Search for the cell housing the specified text and yield its (x, y) center coordinate. 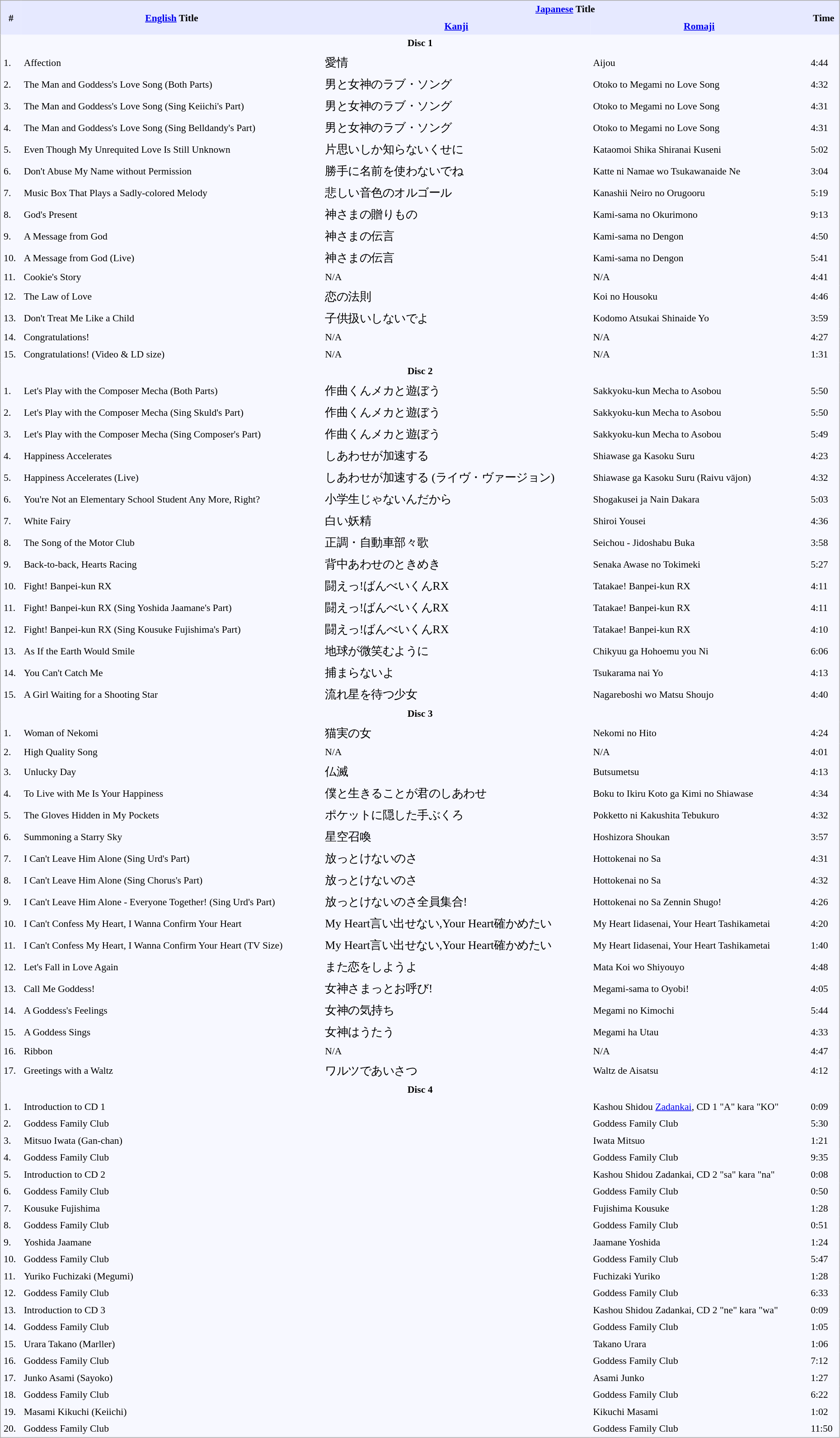
猫実の女 (456, 733)
9:13 (824, 214)
女神さまっとお呼び! (456, 988)
Hottokenai no Sa Zennin Shugo! (699, 902)
Tsukarama nai Yo (699, 672)
The Man and Goddess's Love Song (Sing Keiichi's Part) (172, 106)
Takano Urara (699, 1344)
5:44 (824, 1010)
Let's Fall in Love Again (172, 967)
Disc 3 (420, 714)
9:35 (824, 1157)
4:50 (824, 236)
6:33 (824, 1293)
Let's Play with the Composer Mecha (Sing Composer's Part) (172, 434)
4:10 (824, 629)
4:24 (824, 733)
Shogakusei ja Nain Dakara (699, 499)
Mata Koi wo Shiyouyo (699, 967)
4:34 (824, 793)
I Can't Confess My Heart, I Wanna Confirm Your Heart (TV Size) (172, 945)
Cookie's Story (172, 277)
To Live with Me Is Your Happiness (172, 793)
Fujishima Kousuke (699, 1208)
Iwata Mitsuo (699, 1141)
Junko Asami (Sayoko) (172, 1378)
Introduction to CD 1 (172, 1107)
Waltz de Aisatsu (699, 1070)
Happiness Accelerates (172, 456)
背中あわせのときめき (456, 564)
You Can't Catch Me (172, 672)
3:04 (824, 171)
4:33 (824, 1032)
4:12 (824, 1070)
しあわせが加速する (456, 456)
しあわせが加速する (ライヴ・ヴァージョン) (456, 477)
Fuchizaki Yuriko (699, 1276)
Time (824, 18)
3:59 (824, 318)
A Goddess Sings (172, 1032)
4:23 (824, 456)
Boku to Ikiru Koto ga Kimi no Shiawase (699, 793)
# (11, 18)
0:50 (824, 1192)
The Law of Love (172, 296)
女神の気持ち (456, 1010)
Seichou - Jidoshabu Buka (699, 542)
Kikuchi Masami (699, 1412)
地球が微笑むように (456, 651)
Even Though My Unrequited Love Is Still Unknown (172, 149)
Don't Treat Me Like a Child (172, 318)
片思いしか知らないくせに (456, 149)
Disc 1 (420, 43)
Summoning a Starry Sky (172, 836)
Kashou Shidou Zadankai, CD 2 "ne" kara "wa" (699, 1310)
Megami-sama to Oyobi! (699, 988)
5:03 (824, 499)
Shiawase ga Kasoku Suru (699, 456)
また恋をしようよ (456, 967)
20. (11, 1429)
5:47 (824, 1259)
Hoshizora Shoukan (699, 836)
Shiawase ga Kasoku Suru (Raivu vājon) (699, 477)
女神はうたう (456, 1032)
流れ星を待つ少女 (456, 694)
Katte ni Namae wo Tsukawanaide Ne (699, 171)
神さまの贈りもの (456, 214)
Aijou (699, 62)
Fight! Banpei-kun RX (Sing Yoshida Jaamane's Part) (172, 607)
Don't Abuse My Name without Permission (172, 171)
7:12 (824, 1361)
正調・自動車部々歌 (456, 542)
I Can't Leave Him Alone (Sing Chorus's Part) (172, 880)
5:41 (824, 258)
You're Not an Elementary School Student Any More, Right? (172, 499)
子供扱いしないでよ (456, 318)
Asami Junko (699, 1378)
愛情 (456, 62)
Happiness Accelerates (Live) (172, 477)
1:21 (824, 1141)
悲しい音色のオルゴール (456, 193)
Affection (172, 62)
4:20 (824, 923)
6:06 (824, 651)
3:58 (824, 542)
4:26 (824, 902)
A Message from God (172, 236)
5:49 (824, 434)
1:02 (824, 1412)
4:44 (824, 62)
捕まらないよ (456, 672)
Kashou Shidou Zadankai, CD 2 "sa" kara "na" (699, 1175)
The Man and Goddess's Love Song (Sing Belldandy's Part) (172, 127)
Yoshida Jaamane (172, 1242)
Greetings with a Waltz (172, 1070)
Call Me Goddess! (172, 988)
Megami ha Utau (699, 1032)
4:41 (824, 277)
Shiroi Yousei (699, 521)
Kanji (456, 26)
Butsumetsu (699, 771)
1:05 (824, 1327)
6:22 (824, 1395)
放っとけないのさ全員集合! (456, 902)
恋の法則 (456, 296)
19. (11, 1412)
Kashou Shidou Zadankai, CD 1 "A" kara "KO" (699, 1107)
The Man and Goddess's Love Song (Both Parts) (172, 84)
Introduction to CD 2 (172, 1175)
Fight! Banpei-kun RX (Sing Kousuke Fujishima's Part) (172, 629)
Masami Kikuchi (Keiichi) (172, 1412)
ワルツであいさつ (456, 1070)
0:08 (824, 1175)
I Can't Leave Him Alone (Sing Urd's Part) (172, 858)
Back-to-back, Hearts Racing (172, 564)
Koi no Housoku (699, 296)
Kousuke Fujishima (172, 1208)
Let's Play with the Composer Mecha (Sing Skuld's Part) (172, 412)
Introduction to CD 3 (172, 1310)
1:06 (824, 1344)
5:30 (824, 1124)
4:05 (824, 988)
The Song of the Motor Club (172, 542)
Disc 2 (420, 371)
A Message from God (Live) (172, 258)
Music Box That Plays a Sadly-colored Melody (172, 193)
Let's Play with the Composer Mecha (Both Parts) (172, 390)
Fight! Banpei-kun RX (172, 586)
Chikyuu ga Hohoemu you Ni (699, 651)
Kanashii Neiro no Orugooru (699, 193)
Pokketto ni Kakushita Tebukuro (699, 815)
Japanese Title (565, 9)
God's Present (172, 214)
1:40 (824, 945)
Woman of Nekomi (172, 733)
Nagareboshi wo Matsu Shoujo (699, 694)
A Goddess's Feelings (172, 1010)
Unlucky Day (172, 771)
4:01 (824, 752)
Congratulations! (Video & LD size) (172, 354)
Senaka Awase no Tokimeki (699, 564)
Jaamane Yoshida (699, 1242)
The Gloves Hidden in My Pockets (172, 815)
小学生じゃないんだから (456, 499)
Nekomi no Hito (699, 733)
1:27 (824, 1378)
Urara Takano (Marller) (172, 1344)
勝手に名前を使わないでね (456, 171)
Disc 4 (420, 1090)
1:31 (824, 354)
18. (11, 1395)
Kami-sama no Okurimono (699, 214)
Mitsuo Iwata (Gan-chan) (172, 1141)
4:40 (824, 694)
4:48 (824, 967)
5:02 (824, 149)
4:46 (824, 296)
4:47 (824, 1051)
0:51 (824, 1225)
4:27 (824, 338)
Kataomoi Shika Shiranai Kuseni (699, 149)
僕と生きることが君のしあわせ (456, 793)
4:36 (824, 521)
白い妖精 (456, 521)
Romaji (699, 26)
High Quality Song (172, 752)
1:24 (824, 1242)
3:57 (824, 836)
I Can't Leave Him Alone - Everyone Together! (Sing Urd's Part) (172, 902)
White Fairy (172, 521)
As If the Earth Would Smile (172, 651)
Kodomo Atsukai Shinaide Yo (699, 318)
5:27 (824, 564)
A Girl Waiting for a Shooting Star (172, 694)
Ribbon (172, 1051)
Yuriko Fuchizaki (Megumi) (172, 1276)
I Can't Confess My Heart, I Wanna Confirm Your Heart (172, 923)
ポケットに隠した手ぶくろ (456, 815)
星空召喚 (456, 836)
English Title (172, 18)
11:50 (824, 1429)
仏滅 (456, 771)
5:19 (824, 193)
Congratulations! (172, 338)
Megami no Kimochi (699, 1010)
